Provide the (x, y) coordinate of the cell's center where the given text is located.  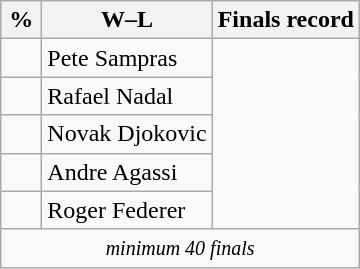
Finals record (286, 20)
Rafael Nadal (127, 96)
minimum 40 finals (180, 248)
Pete Sampras (127, 58)
Roger Federer (127, 210)
W–L (127, 20)
% (22, 20)
Novak Djokovic (127, 134)
Andre Agassi (127, 172)
